Output the [X, Y] coordinate of the center of the cell containing the given text.  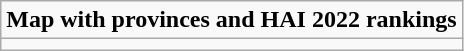
Map with provinces and HAI 2022 rankings [232, 20]
